Return the (x, y) coordinate for the center point of the cell that contains the specified text.  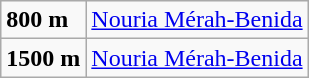
1500 m (44, 58)
800 m (44, 20)
